Capture the cell that displays the provided text and extract its [x, y] central coordinate. 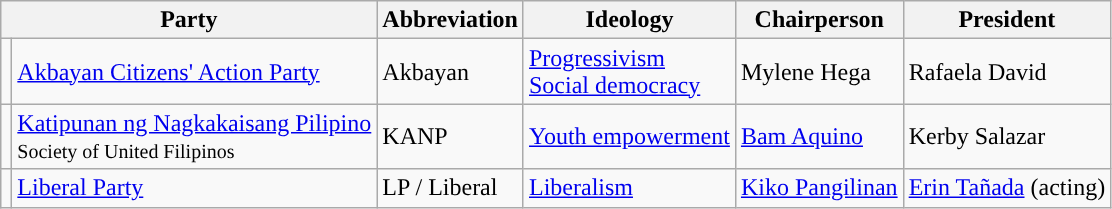
Abbreviation [450, 20]
Katipunan ng Nagkakaisang PilipinoSociety of United Filipinos [194, 136]
KANP [450, 136]
Youth empowerment [629, 136]
LP / Liberal [450, 188]
Liberalism [629, 188]
President [1007, 20]
Mylene Hega [819, 72]
Erin Tañada (acting) [1007, 188]
Chairperson [819, 20]
Akbayan [450, 72]
Liberal Party [194, 188]
Kerby Salazar [1007, 136]
Ideology [629, 20]
Bam Aquino [819, 136]
Party [189, 20]
Rafaela David [1007, 72]
Akbayan Citizens' Action Party [194, 72]
ProgressivismSocial democracy [629, 72]
Kiko Pangilinan [819, 188]
